Capture the cell that displays the provided text and extract its [x, y] central coordinate. 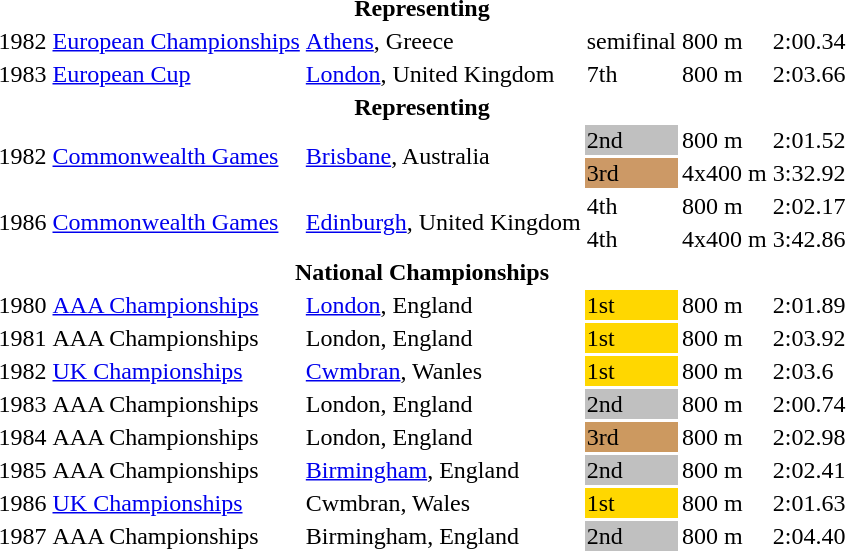
Edinburgh, United Kingdom [443, 222]
European Championships [176, 41]
Athens, Greece [443, 41]
semifinal [631, 41]
London, United Kingdom [443, 74]
European Cup [176, 74]
7th [631, 74]
Brisbane, Australia [443, 156]
Cwmbran, Wanles [443, 371]
Cwmbran, Wales [443, 503]
